For the text-containing cell, return its midpoint in (x, y) coordinate format. 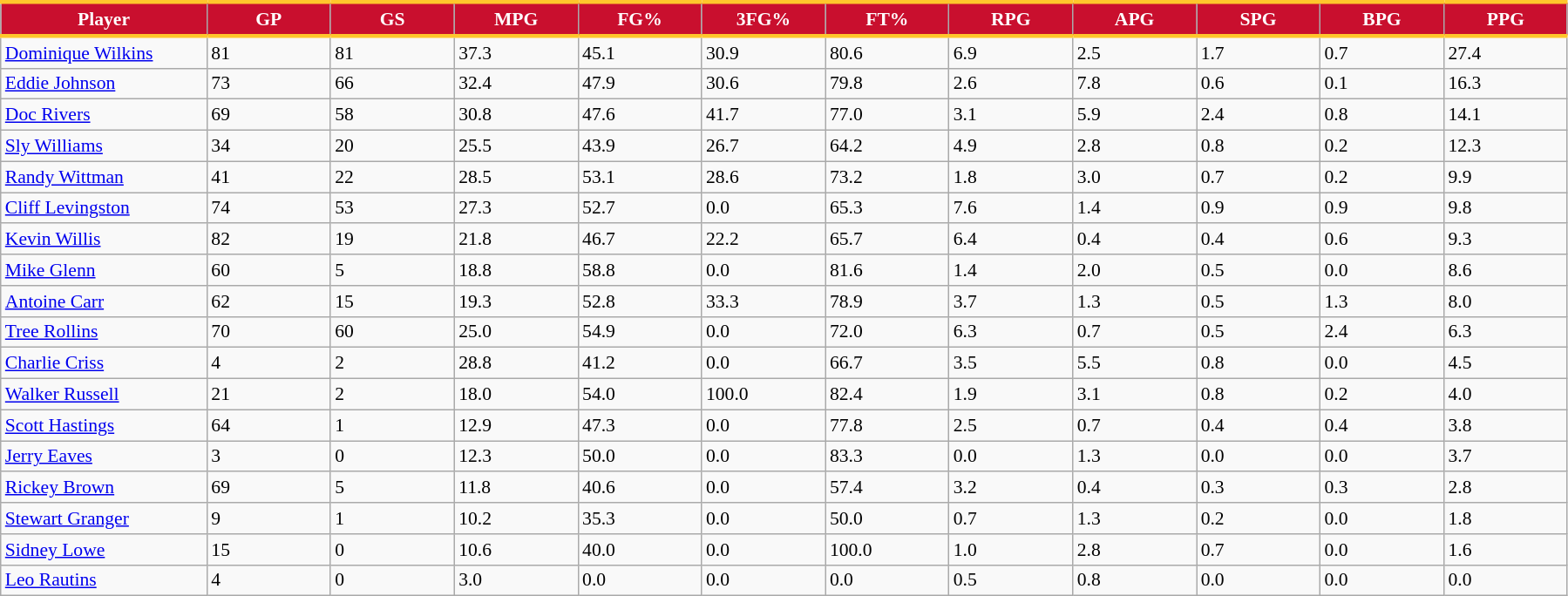
21 (268, 395)
0.1 (1382, 84)
21.8 (516, 240)
9.3 (1505, 240)
47.3 (640, 425)
Jerry Eaves (105, 457)
FG% (640, 19)
77.0 (887, 115)
MPG (516, 19)
8.6 (1505, 270)
Dominique Wilkins (105, 52)
4.0 (1505, 395)
Eddie Johnson (105, 84)
Leo Rautins (105, 580)
54.9 (640, 332)
65.7 (887, 240)
1.7 (1259, 52)
9 (268, 518)
Player (105, 19)
GS (392, 19)
35.3 (640, 518)
Sly Williams (105, 146)
Cliff Levingston (105, 208)
1.0 (1011, 550)
5.5 (1135, 363)
66 (392, 84)
Mike Glenn (105, 270)
37.3 (516, 52)
53.1 (640, 177)
28.5 (516, 177)
80.6 (887, 52)
6.9 (1011, 52)
9.8 (1505, 208)
Scott Hastings (105, 425)
10.2 (516, 518)
81.6 (887, 270)
Charlie Criss (105, 363)
73.2 (887, 177)
58 (392, 115)
20 (392, 146)
18.8 (516, 270)
41 (268, 177)
1.9 (1011, 395)
79.8 (887, 84)
65.3 (887, 208)
52.8 (640, 301)
GP (268, 19)
9.9 (1505, 177)
Stewart Granger (105, 518)
BPG (1382, 19)
6.4 (1011, 240)
25.5 (516, 146)
78.9 (887, 301)
27.4 (1505, 52)
30.9 (764, 52)
4.5 (1505, 363)
Sidney Lowe (105, 550)
45.1 (640, 52)
74 (268, 208)
64.2 (887, 146)
3.5 (1011, 363)
11.8 (516, 488)
3FG% (764, 19)
47.9 (640, 84)
70 (268, 332)
53 (392, 208)
40.0 (640, 550)
Doc Rivers (105, 115)
57.4 (887, 488)
3.2 (1011, 488)
8.0 (1505, 301)
46.7 (640, 240)
82.4 (887, 395)
19.3 (516, 301)
58.8 (640, 270)
2.6 (1011, 84)
10.6 (516, 550)
7.6 (1011, 208)
FT% (887, 19)
40.6 (640, 488)
Tree Rollins (105, 332)
7.8 (1135, 84)
1.6 (1505, 550)
66.7 (887, 363)
43.9 (640, 146)
5.9 (1135, 115)
30.6 (764, 84)
47.6 (640, 115)
Rickey Brown (105, 488)
SPG (1259, 19)
Kevin Willis (105, 240)
62 (268, 301)
52.7 (640, 208)
RPG (1011, 19)
82 (268, 240)
34 (268, 146)
18.0 (516, 395)
22.2 (764, 240)
12.9 (516, 425)
Antoine Carr (105, 301)
77.8 (887, 425)
27.3 (516, 208)
54.0 (640, 395)
28.8 (516, 363)
14.1 (1505, 115)
3 (268, 457)
28.6 (764, 177)
26.7 (764, 146)
PPG (1505, 19)
19 (392, 240)
22 (392, 177)
72.0 (887, 332)
3.8 (1505, 425)
41.2 (640, 363)
73 (268, 84)
83.3 (887, 457)
33.3 (764, 301)
32.4 (516, 84)
16.3 (1505, 84)
64 (268, 425)
4.9 (1011, 146)
Walker Russell (105, 395)
APG (1135, 19)
30.8 (516, 115)
Randy Wittman (105, 177)
41.7 (764, 115)
25.0 (516, 332)
2.0 (1135, 270)
